Provide the (x, y) coordinate of the cell's center where the given text is located.  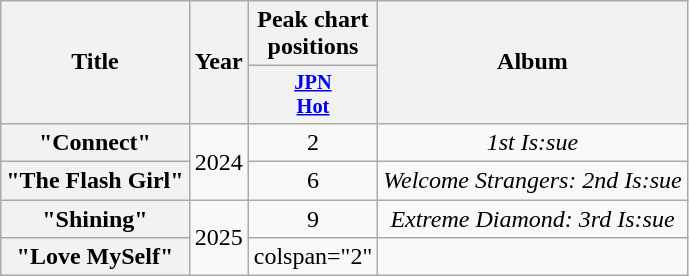
Album (532, 62)
1st Is:sue (532, 142)
2025 (218, 238)
Extreme Diamond: 3rd Is:sue (532, 219)
"Shining" (95, 219)
Peak chart positions (313, 34)
2 (313, 142)
9 (313, 219)
Year (218, 62)
2024 (218, 161)
"Connect" (95, 142)
"The Flash Girl" (95, 181)
6 (313, 181)
JPNHot (313, 95)
"Love MySelf" (95, 257)
Title (95, 62)
colspan="2" (313, 257)
Welcome Strangers: 2nd Is:sue (532, 181)
